Find where the given text appears and provide that cell's center as [x, y] coordinate. 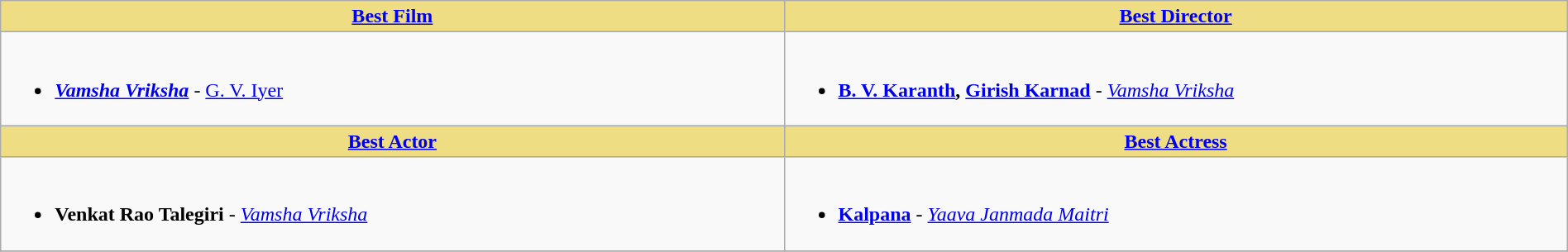
Kalpana - Yaava Janmada Maitri [1176, 203]
Vamsha Vriksha - G. V. Iyer [392, 79]
Best Actress [1176, 141]
Venkat Rao Talegiri - Vamsha Vriksha [392, 203]
Best Film [392, 17]
B. V. Karanth, Girish Karnad - Vamsha Vriksha [1176, 79]
Best Actor [392, 141]
Best Director [1176, 17]
